Find where the given text appears and provide that cell's center as (x, y) coordinate. 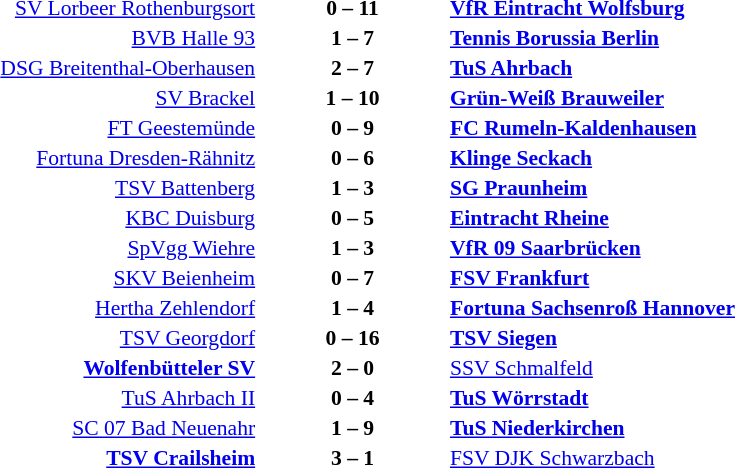
1 – 10 (352, 98)
0 – 16 (352, 338)
1 – 4 (352, 308)
0 – 7 (352, 278)
1 – 7 (352, 38)
0 – 6 (352, 158)
1 – 9 (352, 428)
0 – 9 (352, 128)
0 – 4 (352, 398)
2 – 7 (352, 68)
2 – 0 (352, 368)
0 – 5 (352, 218)
